Scan for the cell matching the given text and deliver its [x, y] coordinate at center. 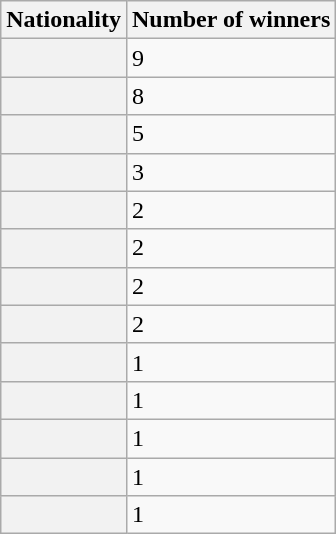
5 [230, 134]
Number of winners [230, 20]
3 [230, 172]
Nationality [64, 20]
8 [230, 96]
9 [230, 58]
